Pinpoint the cell where the given text exists, returning its [X, Y] midpoint coordinate. 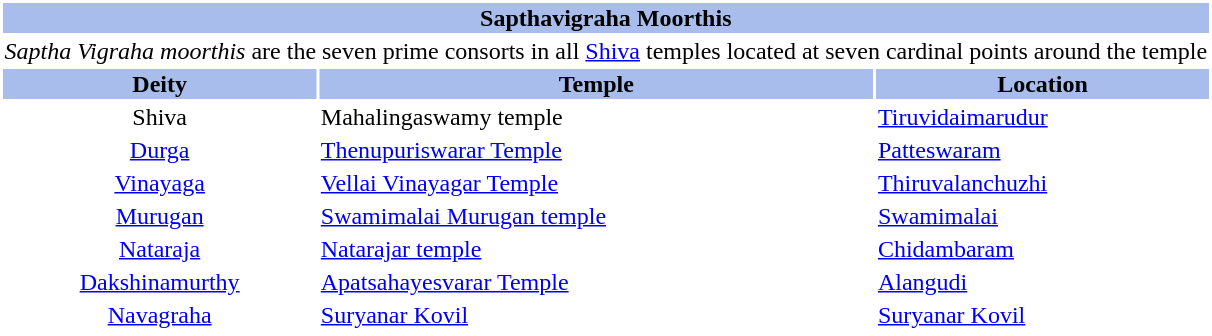
Murugan [160, 216]
Mahalingaswamy temple [596, 117]
Dakshinamurthy [160, 282]
Swamimalai Murugan temple [596, 216]
Apatsahayesvarar Temple [596, 282]
Shiva [160, 117]
Chidambaram [1042, 249]
Location [1042, 84]
Durga [160, 150]
Navagraha [160, 315]
Tiruvidaimarudur [1042, 117]
Deity [160, 84]
Temple [596, 84]
Swamimalai [1042, 216]
Vellai Vinayagar Temple [596, 183]
Patteswaram [1042, 150]
Thiruvalanchuzhi [1042, 183]
Sapthavigraha Moorthis [606, 18]
Thenupuriswarar Temple [596, 150]
Alangudi [1042, 282]
Nataraja [160, 249]
Natarajar temple [596, 249]
Saptha Vigraha moorthis are the seven prime consorts in all Shiva temples located at seven cardinal points around the temple [606, 51]
Vinayaga [160, 183]
